Output the [x, y] coordinate of the center of the cell containing the given text.  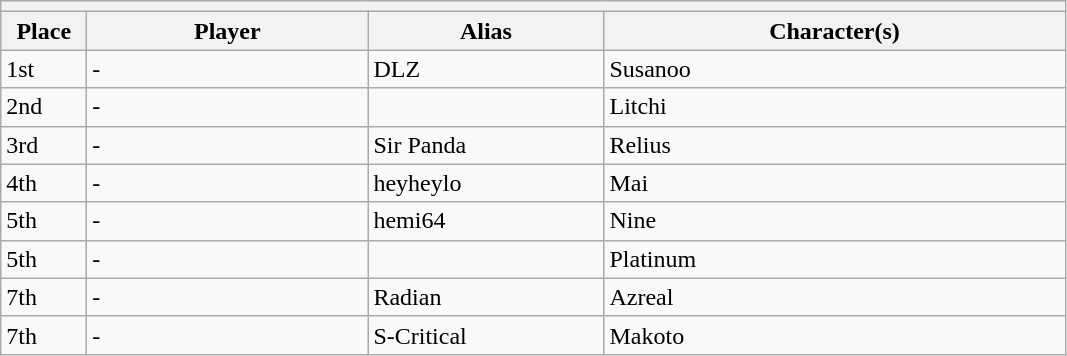
Susanoo [834, 69]
Place [44, 31]
Player [228, 31]
Litchi [834, 107]
DLZ [486, 69]
Character(s) [834, 31]
Nine [834, 221]
Mai [834, 183]
Azreal [834, 297]
Relius [834, 145]
Platinum [834, 259]
heyheylo [486, 183]
4th [44, 183]
hemi64 [486, 221]
3rd [44, 145]
Makoto [834, 335]
Radian [486, 297]
2nd [44, 107]
1st [44, 69]
Alias [486, 31]
Sir Panda [486, 145]
S-Critical [486, 335]
